Search for the cell housing the specified text and yield its [x, y] center coordinate. 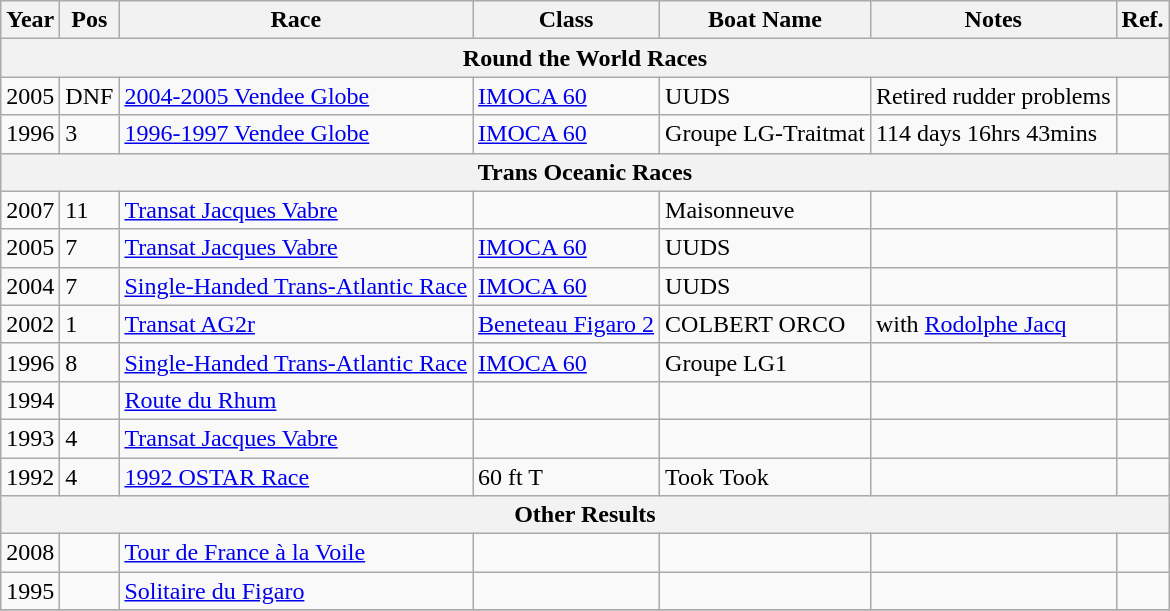
Pos [90, 20]
Year [30, 20]
Race [296, 20]
Tour de France à la Voile [296, 553]
Other Results [585, 515]
Notes [993, 20]
1994 [30, 400]
8 [90, 362]
2004-2005 Vendee Globe [296, 96]
11 [90, 210]
Transat AG2r [296, 324]
COLBERT ORCO [766, 324]
Ref. [1142, 20]
Retired rudder problems [993, 96]
1996-1997 Vendee Globe [296, 134]
1992 OSTAR Race [296, 477]
Class [566, 20]
Solitaire du Figaro [296, 591]
60 ft T [566, 477]
1 [90, 324]
2004 [30, 286]
Took Took [766, 477]
1995 [30, 591]
Beneteau Figaro 2 [566, 324]
with Rodolphe Jacq [993, 324]
Groupe LG1 [766, 362]
Maisonneuve [766, 210]
Round the World Races [585, 58]
2002 [30, 324]
114 days 16hrs 43mins [993, 134]
1992 [30, 477]
1993 [30, 438]
2007 [30, 210]
DNF [90, 96]
Groupe LG-Traitmat [766, 134]
3 [90, 134]
2008 [30, 553]
Boat Name [766, 20]
Route du Rhum [296, 400]
Trans Oceanic Races [585, 172]
